Output the [X, Y] coordinate of the center of the cell containing the given text.  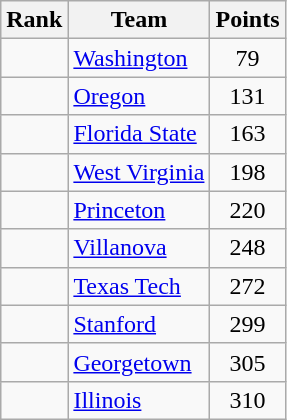
198 [248, 172]
Stanford [139, 324]
163 [248, 134]
Oregon [139, 96]
79 [248, 58]
248 [248, 248]
Texas Tech [139, 286]
Villanova [139, 248]
131 [248, 96]
Team [139, 20]
Georgetown [139, 362]
Rank [34, 20]
Florida State [139, 134]
272 [248, 286]
Illinois [139, 400]
310 [248, 400]
220 [248, 210]
Washington [139, 58]
West Virginia [139, 172]
Princeton [139, 210]
299 [248, 324]
305 [248, 362]
Points [248, 20]
